Find where the given text appears and provide that cell's center as (x, y) coordinate. 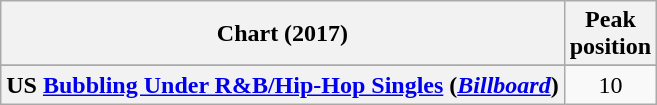
US Bubbling Under R&B/Hip-Hop Singles (Billboard) (282, 85)
Chart (2017) (282, 34)
10 (610, 85)
Peak position (610, 34)
